Detect which cell encompasses the target text, then output its [X, Y] center coordinate. 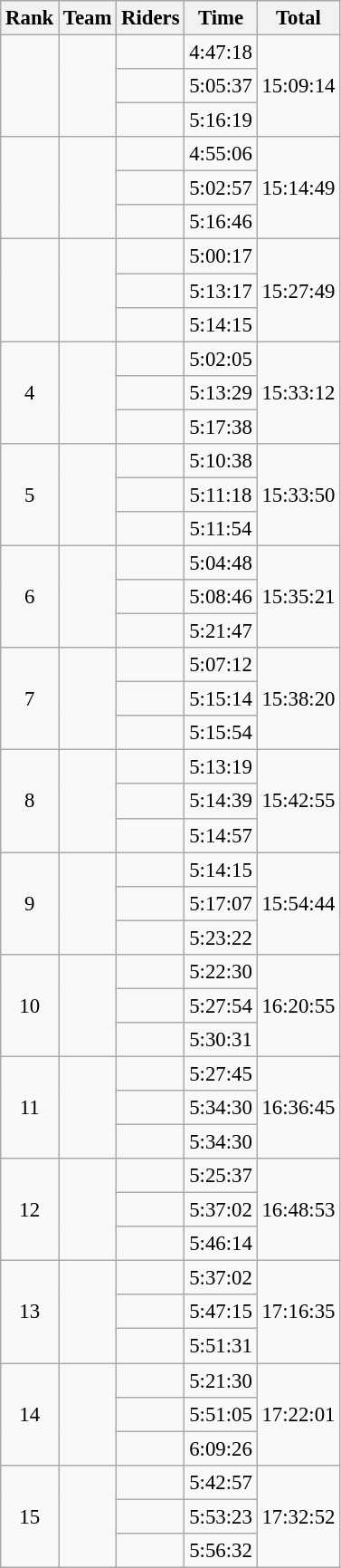
Riders [150, 18]
5:02:57 [221, 188]
17:16:35 [298, 1312]
5:15:14 [221, 699]
5:10:38 [221, 461]
10 [30, 1005]
15:54:44 [298, 904]
6:09:26 [221, 1448]
Rank [30, 18]
5:13:29 [221, 392]
17:32:52 [298, 1516]
15:35:21 [298, 596]
5:05:37 [221, 86]
5:13:17 [221, 291]
5:53:23 [221, 1516]
5:14:57 [221, 835]
5:11:54 [221, 529]
14 [30, 1415]
5:27:45 [221, 1073]
15:33:50 [298, 495]
5:51:05 [221, 1414]
5:21:47 [221, 631]
5:51:31 [221, 1346]
4 [30, 393]
12 [30, 1210]
15:42:55 [298, 801]
5:42:57 [221, 1482]
5:13:19 [221, 767]
16:20:55 [298, 1005]
5:07:12 [221, 665]
5:23:22 [221, 938]
16:36:45 [298, 1107]
Time [221, 18]
5:15:54 [221, 733]
5:16:46 [221, 222]
5:17:38 [221, 427]
5:22:30 [221, 972]
5:25:37 [221, 1176]
15:09:14 [298, 87]
11 [30, 1107]
Team [88, 18]
15:38:20 [298, 699]
8 [30, 801]
16:48:53 [298, 1210]
5:11:18 [221, 495]
5:56:32 [221, 1551]
5:47:15 [221, 1313]
4:55:06 [221, 154]
6 [30, 596]
5:14:39 [221, 802]
5:00:17 [221, 256]
15:14:49 [298, 188]
17:22:01 [298, 1415]
5 [30, 495]
15 [30, 1516]
5:04:48 [221, 563]
15:27:49 [298, 290]
Total [298, 18]
5:30:31 [221, 1040]
5:08:46 [221, 597]
5:27:54 [221, 1005]
9 [30, 904]
4:47:18 [221, 53]
13 [30, 1312]
5:21:30 [221, 1380]
5:46:14 [221, 1244]
7 [30, 699]
15:33:12 [298, 393]
5:16:19 [221, 120]
5:02:05 [221, 359]
5:17:07 [221, 903]
